Scan for the cell matching the given text and deliver its (x, y) coordinate at center. 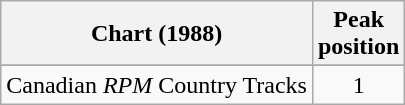
Canadian RPM Country Tracks (157, 85)
1 (358, 85)
Peakposition (358, 34)
Chart (1988) (157, 34)
